Return (x, y) of the center of cell containing provided text 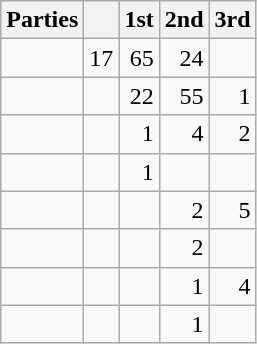
2nd (184, 20)
24 (184, 58)
3rd (232, 20)
17 (102, 58)
5 (232, 210)
65 (139, 58)
Parties (42, 20)
1st (139, 20)
22 (139, 96)
55 (184, 96)
